Identify which cell holds the provided text, then report its [x, y] central coordinate. 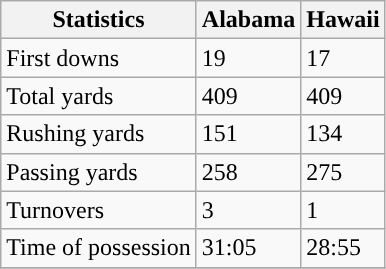
19 [248, 58]
28:55 [343, 248]
31:05 [248, 248]
151 [248, 134]
Hawaii [343, 20]
First downs [99, 58]
258 [248, 172]
1 [343, 210]
Time of possession [99, 248]
Statistics [99, 20]
Rushing yards [99, 134]
3 [248, 210]
Turnovers [99, 210]
Alabama [248, 20]
Passing yards [99, 172]
Total yards [99, 96]
134 [343, 134]
17 [343, 58]
275 [343, 172]
